Return the (X, Y) coordinate for the center point of the cell that contains the specified text.  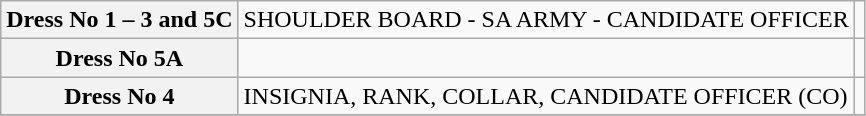
INSIGNIA, RANK, COLLAR, CANDIDATE OFFICER (CO) (546, 96)
Dress No 1 – 3 and 5C (120, 20)
SHOULDER BOARD - SA ARMY - CANDIDATE OFFICER (546, 20)
Dress No 5A (120, 58)
Dress No 4 (120, 96)
